Find where the given text appears and provide that cell's center as [X, Y] coordinate. 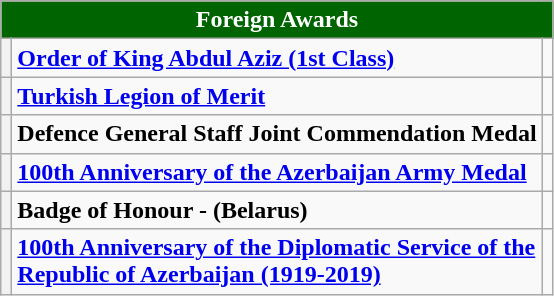
100th Anniversary of the Diplomatic Service of theRepublic of Azerbaijan (1919-2019) [277, 262]
Badge of Honour - (Belarus) [277, 210]
Order of King Abdul Aziz (1st Class) [277, 58]
Turkish Legion of Merit [277, 96]
Foreign Awards [277, 20]
Defence General Staff Joint Commendation Medal [277, 134]
100th Anniversary of the Azerbaijan Army Medal [277, 172]
